Extract the [x, y] coordinate from the center of the cell holding the provided text.  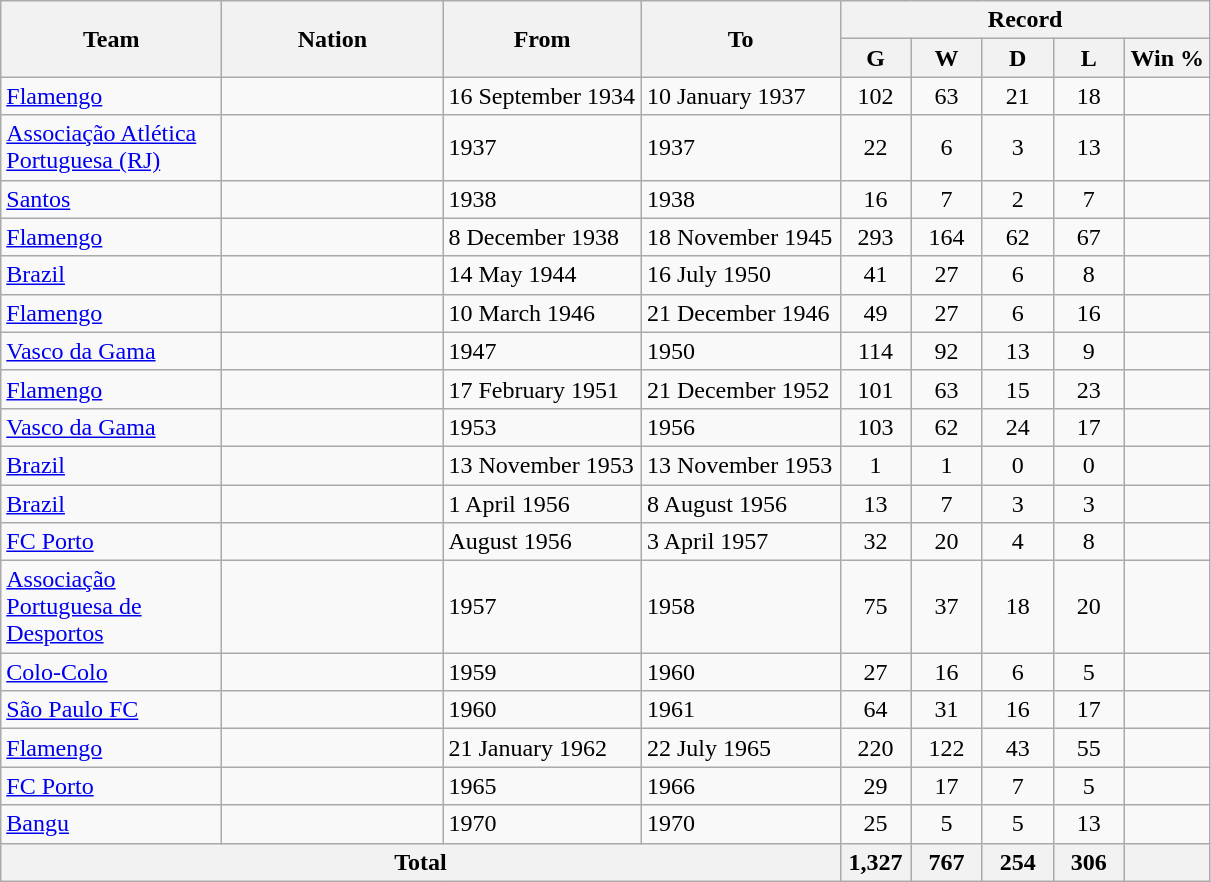
67 [1088, 237]
55 [1088, 748]
Associação Atlética Portuguesa (RJ) [112, 148]
1956 [740, 427]
Team [112, 39]
31 [946, 710]
1966 [740, 786]
22 [876, 148]
Associação Portuguesa de Desportos [112, 607]
37 [946, 607]
1953 [542, 427]
4 [1018, 542]
103 [876, 427]
Total [420, 862]
21 December 1946 [740, 313]
23 [1088, 389]
16 September 1934 [542, 96]
8 December 1938 [542, 237]
293 [876, 237]
101 [876, 389]
220 [876, 748]
Colo-Colo [112, 672]
1965 [542, 786]
22 July 1965 [740, 748]
São Paulo FC [112, 710]
767 [946, 862]
164 [946, 237]
1957 [542, 607]
21 [1018, 96]
1958 [740, 607]
L [1088, 58]
10 March 1946 [542, 313]
Record [1025, 20]
1950 [740, 351]
122 [946, 748]
1961 [740, 710]
64 [876, 710]
10 January 1937 [740, 96]
43 [1018, 748]
29 [876, 786]
92 [946, 351]
75 [876, 607]
41 [876, 275]
W [946, 58]
8 August 1956 [740, 503]
25 [876, 824]
From [542, 39]
102 [876, 96]
Win % [1167, 58]
2 [1018, 199]
24 [1018, 427]
14 May 1944 [542, 275]
1947 [542, 351]
254 [1018, 862]
306 [1088, 862]
32 [876, 542]
D [1018, 58]
17 February 1951 [542, 389]
1 April 1956 [542, 503]
3 April 1957 [740, 542]
Nation [332, 39]
18 November 1945 [740, 237]
To [740, 39]
21 December 1952 [740, 389]
114 [876, 351]
9 [1088, 351]
August 1956 [542, 542]
Bangu [112, 824]
16 July 1950 [740, 275]
49 [876, 313]
21 January 1962 [542, 748]
1959 [542, 672]
15 [1018, 389]
G [876, 58]
Santos [112, 199]
1,327 [876, 862]
